Pinpoint the cell where the given text exists, returning its (x, y) midpoint coordinate. 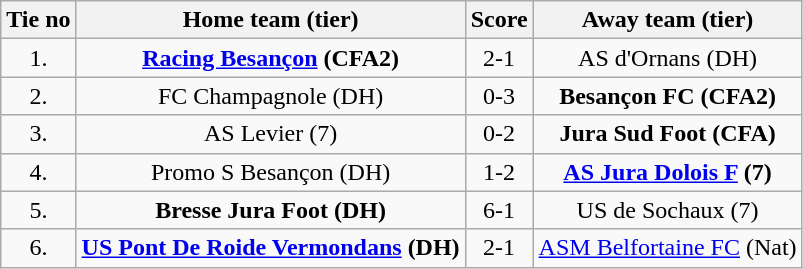
Tie no (38, 20)
0-3 (499, 96)
Home team (tier) (270, 20)
FC Champagnole (DH) (270, 96)
Racing Besançon (CFA2) (270, 58)
AS Levier (7) (270, 134)
Jura Sud Foot (CFA) (668, 134)
US de Sochaux (7) (668, 210)
0-2 (499, 134)
Bresse Jura Foot (DH) (270, 210)
6. (38, 248)
AS d'Ornans (DH) (668, 58)
AS Jura Dolois F (7) (668, 172)
1-2 (499, 172)
US Pont De Roide Vermondans (DH) (270, 248)
2. (38, 96)
5. (38, 210)
Score (499, 20)
1. (38, 58)
Besançon FC (CFA2) (668, 96)
Away team (tier) (668, 20)
4. (38, 172)
Promo S Besançon (DH) (270, 172)
ASM Belfortaine FC (Nat) (668, 248)
3. (38, 134)
6-1 (499, 210)
